Locate the cell with the specified text and output its (x, y) center coordinate. 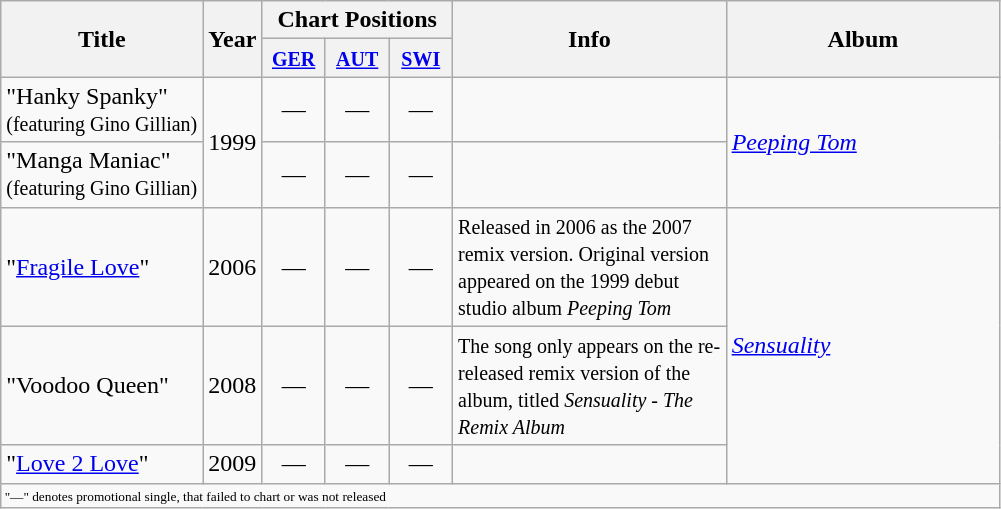
AUT (357, 58)
"Manga Maniac" (featuring Gino Gillian) (102, 174)
"Hanky Spanky" (featuring Gino Gillian) (102, 110)
Title (102, 39)
Album (863, 39)
SWI (421, 58)
Info (590, 39)
Year (232, 39)
2006 (232, 266)
Sensuality (863, 345)
Chart Positions (358, 20)
1999 (232, 142)
2008 (232, 386)
"Love 2 Love" (102, 464)
"Voodoo Queen" (102, 386)
"—" denotes promotional single, that failed to chart or was not released (500, 495)
Released in 2006 as the 2007 remix version. Original version appeared on the 1999 debut studio album Peeping Tom (590, 266)
The song only appears on the re-released remix version of the album, titled Sensuality - The Remix Album (590, 386)
"Fragile Love" (102, 266)
GER (294, 58)
Peeping Tom (863, 142)
2009 (232, 464)
